Return (x, y) of the center of cell containing provided text 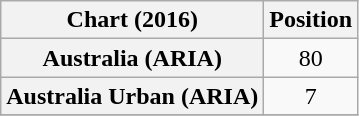
Australia (ARIA) (132, 58)
7 (311, 96)
Australia Urban (ARIA) (132, 96)
80 (311, 58)
Chart (2016) (132, 20)
Position (311, 20)
